Capture the cell that displays the provided text and extract its (X, Y) central coordinate. 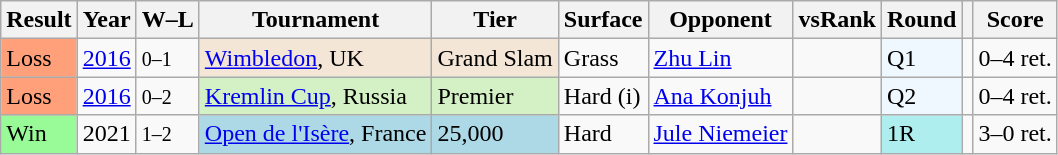
Jule Niemeier (720, 134)
Q1 (921, 58)
2021 (106, 134)
Score (1015, 20)
0–2 (168, 96)
Premier (495, 96)
Hard (i) (603, 96)
Grand Slam (495, 58)
Win (39, 134)
Zhu Lin (720, 58)
Ana Konjuh (720, 96)
1–2 (168, 134)
Opponent (720, 20)
Surface (603, 20)
Open de l'Isère, France (316, 134)
Round (921, 20)
1R (921, 134)
3–0 ret. (1015, 134)
Q2 (921, 96)
Result (39, 20)
Grass (603, 58)
Tier (495, 20)
Hard (603, 134)
W–L (168, 20)
Wimbledon, UK (316, 58)
Tournament (316, 20)
vsRank (837, 20)
25,000 (495, 134)
Year (106, 20)
Kremlin Cup, Russia (316, 96)
0–1 (168, 58)
